For the text-containing cell, return its midpoint in [X, Y] coordinate format. 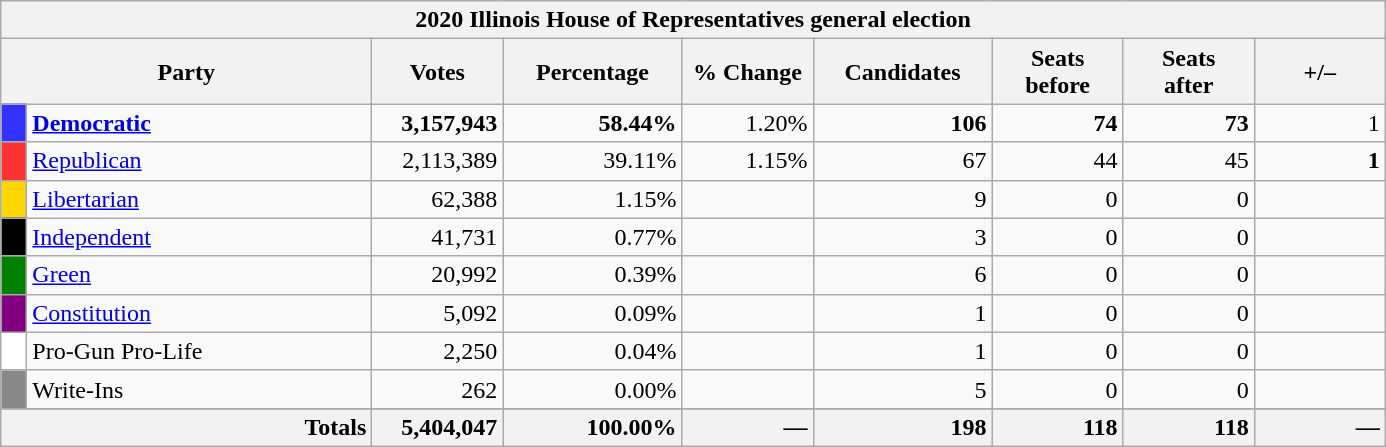
67 [902, 161]
39.11% [592, 161]
Pro-Gun Pro-Life [200, 351]
5,092 [438, 313]
Republican [200, 161]
Libertarian [200, 199]
Green [200, 275]
Constitution [200, 313]
% Change [748, 72]
3 [902, 237]
5 [902, 389]
Write-Ins [200, 389]
Independent [200, 237]
9 [902, 199]
62,388 [438, 199]
20,992 [438, 275]
262 [438, 389]
44 [1058, 161]
Votes [438, 72]
100.00% [592, 427]
0.39% [592, 275]
0.00% [592, 389]
41,731 [438, 237]
2,113,389 [438, 161]
Seatsafter [1188, 72]
1.20% [748, 123]
106 [902, 123]
Totals [186, 427]
Percentage [592, 72]
Seatsbefore [1058, 72]
198 [902, 427]
Democratic [200, 123]
5,404,047 [438, 427]
+/– [1320, 72]
58.44% [592, 123]
45 [1188, 161]
2,250 [438, 351]
0.04% [592, 351]
Party [186, 72]
3,157,943 [438, 123]
6 [902, 275]
74 [1058, 123]
Candidates [902, 72]
2020 Illinois House of Representatives general election [693, 20]
73 [1188, 123]
0.77% [592, 237]
0.09% [592, 313]
